Scan for the cell matching the given text and deliver its (X, Y) coordinate at center. 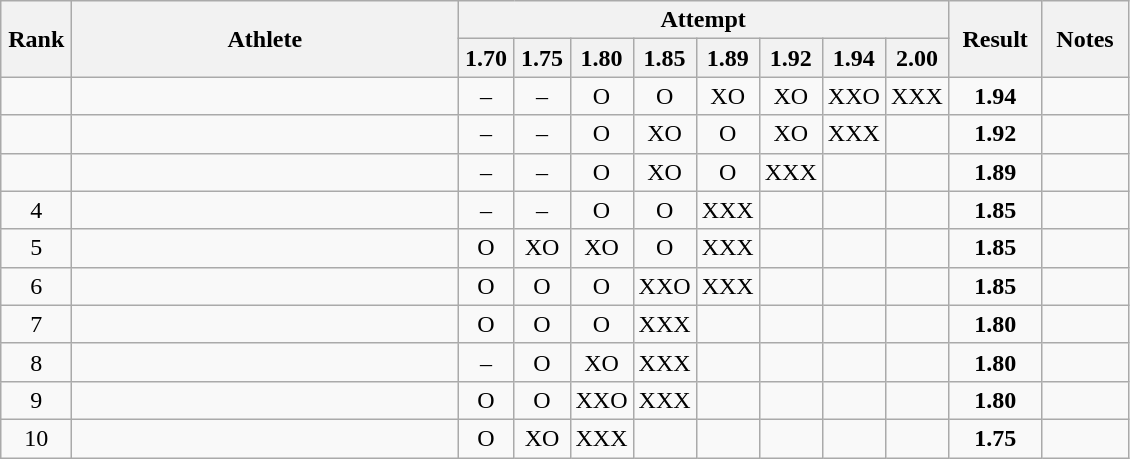
6 (36, 286)
10 (36, 438)
Attempt (704, 20)
8 (36, 362)
5 (36, 248)
Result (995, 39)
2.00 (916, 58)
9 (36, 400)
Rank (36, 39)
4 (36, 210)
7 (36, 324)
Notes (1085, 39)
Athlete (265, 39)
1.70 (486, 58)
